Locate the cell with the specified text and output its (x, y) center coordinate. 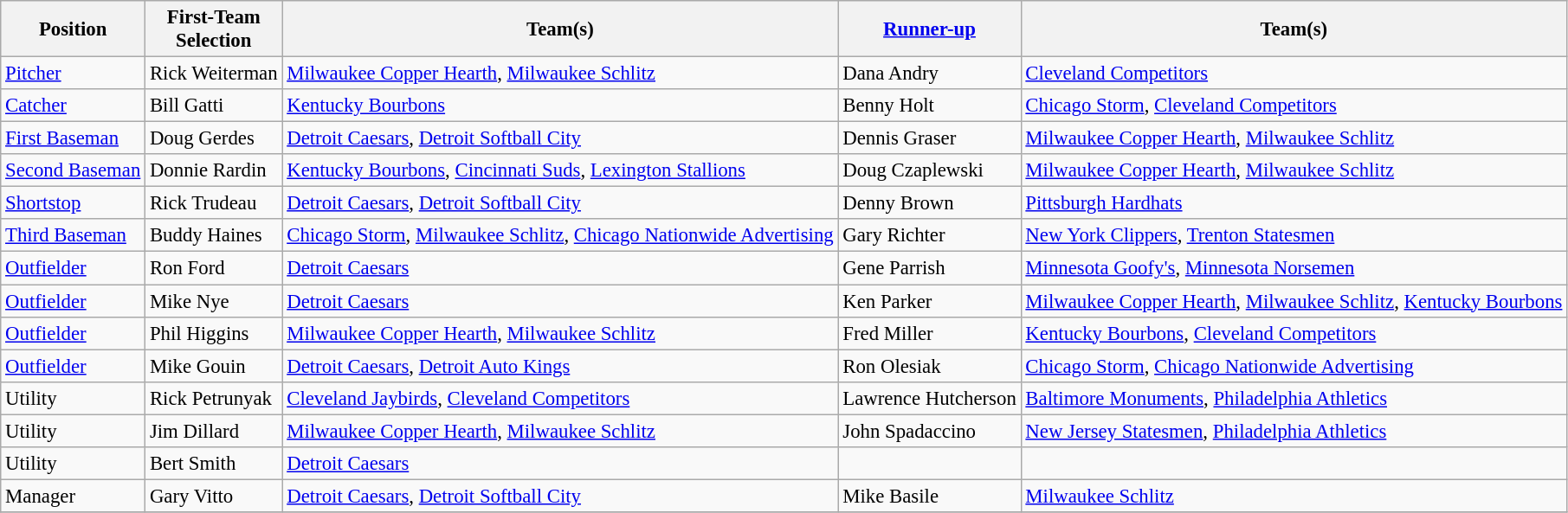
Chicago Storm, Chicago Nationwide Advertising (1294, 366)
Detroit Caesars, Detroit Auto Kings (560, 366)
Jim Dillard (214, 431)
Milwaukee Schlitz (1294, 496)
First-Team Selection (214, 29)
Bill Gatti (214, 106)
Rick Weiterman (214, 74)
Ron Olesiak (930, 366)
Donnie Rardin (214, 170)
Ron Ford (214, 268)
Fred Miller (930, 333)
Third Baseman (73, 236)
Kentucky Bourbons, Cleveland Competitors (1294, 333)
Rick Trudeau (214, 203)
Second Baseman (73, 170)
Dana Andry (930, 74)
New York Clippers, Trenton Statesmen (1294, 236)
Kentucky Bourbons (560, 106)
Minnesota Goofy's, Minnesota Norsemen (1294, 268)
Runner-up (930, 29)
Bert Smith (214, 464)
Chicago Storm, Milwaukee Schlitz, Chicago Nationwide Advertising (560, 236)
Doug Czaplewski (930, 170)
Doug Gerdes (214, 138)
Gary Richter (930, 236)
Rick Petrunyak (214, 398)
Mike Nye (214, 301)
Chicago Storm, Cleveland Competitors (1294, 106)
New Jersey Statesmen, Philadelphia Athletics (1294, 431)
Gary Vitto (214, 496)
Shortstop (73, 203)
Baltimore Monuments, Philadelphia Athletics (1294, 398)
Ken Parker (930, 301)
Gene Parrish (930, 268)
Cleveland Competitors (1294, 74)
Cleveland Jaybirds, Cleveland Competitors (560, 398)
Denny Brown (930, 203)
Manager (73, 496)
Lawrence Hutcherson (930, 398)
First Baseman (73, 138)
Pittsburgh Hardhats (1294, 203)
Mike Basile (930, 496)
Benny Holt (930, 106)
Mike Gouin (214, 366)
Dennis Graser (930, 138)
Catcher (73, 106)
Phil Higgins (214, 333)
Kentucky Bourbons, Cincinnati Suds, Lexington Stallions (560, 170)
John Spadaccino (930, 431)
Buddy Haines (214, 236)
Position (73, 29)
Milwaukee Copper Hearth, Milwaukee Schlitz, Kentucky Bourbons (1294, 301)
Pitcher (73, 74)
